Return (X, Y) of the center of cell containing provided text 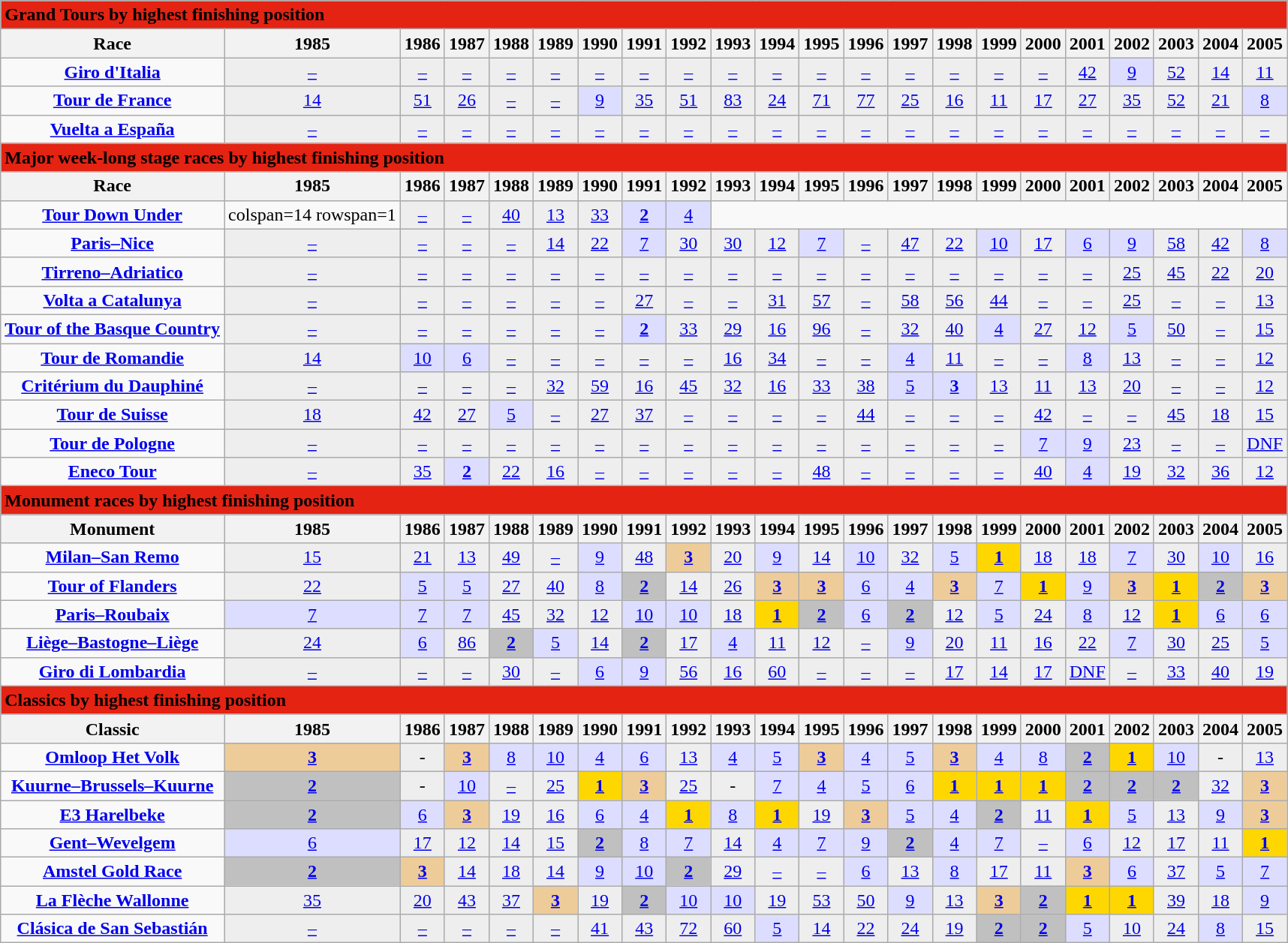
72 (689, 929)
E3 Harelbeke (113, 814)
Milan–San Remo (113, 557)
96 (821, 329)
Classics by highest finishing position (644, 700)
Amstel Gold Race (113, 872)
Giro d'Italia (113, 72)
Tour Down Under (113, 215)
Tour of Flanders (113, 586)
Tour de Suisse (113, 415)
Tour de Romandie (113, 358)
Paris–Roubaix (113, 614)
Tour of the Basque Country (113, 329)
86 (467, 643)
Monument races by highest finishing position (644, 500)
Omloop Het Volk (113, 757)
Grand Tours by highest finishing position (644, 15)
34 (778, 358)
71 (821, 101)
Tour de Pologne (113, 443)
83 (733, 101)
Tirreno–Adriatico (113, 272)
57 (821, 300)
Monument (113, 529)
41 (600, 929)
36 (1220, 472)
31 (778, 300)
39 (1175, 900)
Kuurne–Brussels–Kuurne (113, 785)
Eneco Tour (113, 472)
Critérium du Dauphiné (113, 386)
Classic (113, 728)
Major week-long stage races by highest finishing position (644, 158)
colspan=14 rowspan=1 (312, 215)
77 (866, 101)
49 (510, 557)
53 (821, 900)
Tour de France (113, 101)
Gent–Wevelgem (113, 843)
La Flèche Wallonne (113, 900)
23 (1132, 443)
Paris–Nice (113, 243)
38 (866, 386)
59 (600, 386)
Clásica de San Sebastián (113, 929)
Giro di Lombardia (113, 671)
Liège–Bastogne–Liège (113, 643)
47 (910, 243)
Volta a Catalunya (113, 300)
Vuelta a España (113, 129)
